From the cell containing the given text, extract its center point as (X, Y) coordinate. 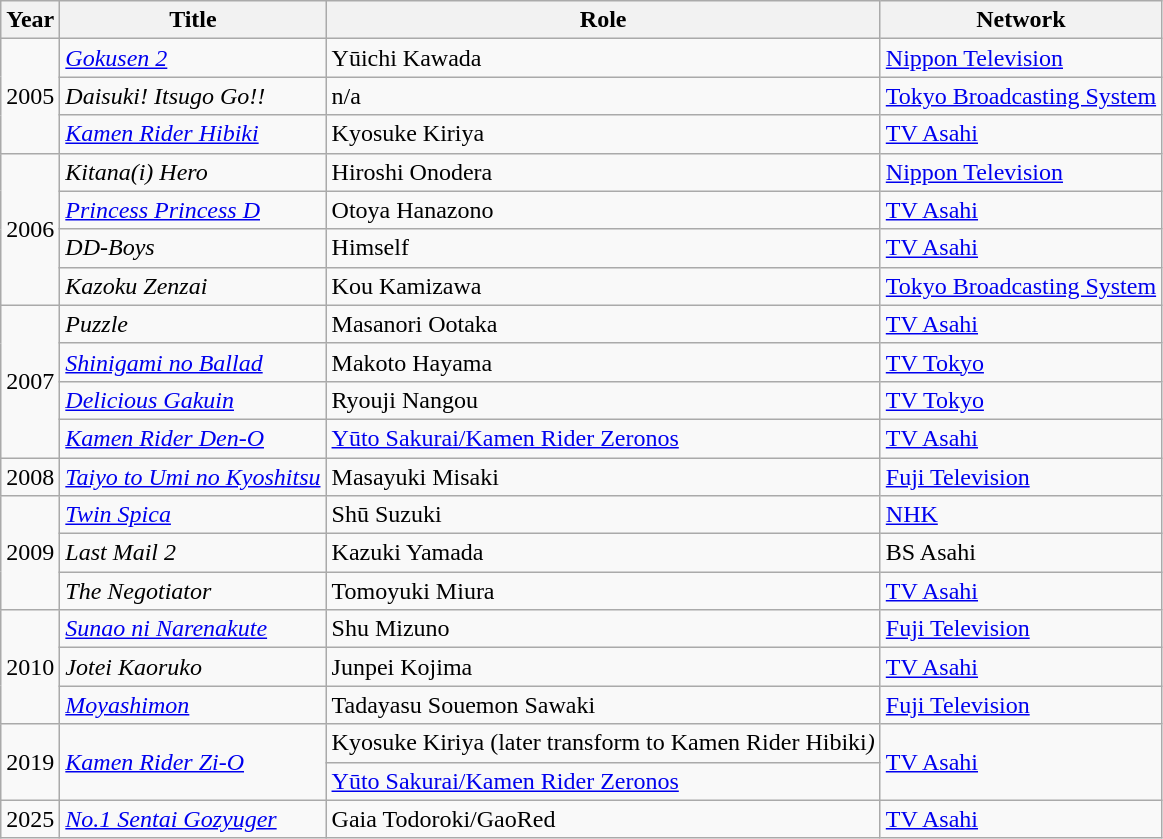
Kamen Rider Den-O (193, 438)
Daisuki! Itsugo Go!! (193, 96)
Network (1020, 20)
Kamen Rider Hibiki (193, 134)
Ryouji Nangou (603, 400)
Shinigami no Ballad (193, 362)
Kazuki Yamada (603, 553)
Kitana(i) Hero (193, 172)
Kyosuke Kiriya (603, 134)
Gokusen 2 (193, 58)
Kou Kamizawa (603, 286)
2006 (30, 229)
No.1 Sentai Gozyuger (193, 819)
Title (193, 20)
2005 (30, 96)
Sunao ni Narenakute (193, 629)
2025 (30, 819)
Junpei Kojima (603, 667)
Shu Mizuno (603, 629)
Kyosuke Kiriya (later transform to Kamen Rider Hibiki) (603, 743)
Otoya Hanazono (603, 210)
2019 (30, 762)
Jotei Kaoruko (193, 667)
Princess Princess D (193, 210)
Yūichi Kawada (603, 58)
Moyashimon (193, 705)
Twin Spica (193, 515)
Year (30, 20)
Last Mail 2 (193, 553)
Tomoyuki Miura (603, 591)
BS Asahi (1020, 553)
Role (603, 20)
2007 (30, 381)
Taiyo to Umi no Kyoshitsu (193, 477)
Masayuki Misaki (603, 477)
Gaia Todoroki/GaoRed (603, 819)
Kamen Rider Zi-O (193, 762)
Tadayasu Souemon Sawaki (603, 705)
Delicious Gakuin (193, 400)
Shū Suzuki (603, 515)
n/a (603, 96)
Puzzle (193, 324)
Kazoku Zenzai (193, 286)
2008 (30, 477)
Masanori Ootaka (603, 324)
Himself (603, 248)
DD-Boys (193, 248)
NHK (1020, 515)
2010 (30, 667)
Hiroshi Onodera (603, 172)
The Negotiator (193, 591)
Makoto Hayama (603, 362)
2009 (30, 553)
